From the cell containing the given text, extract its center point as [X, Y] coordinate. 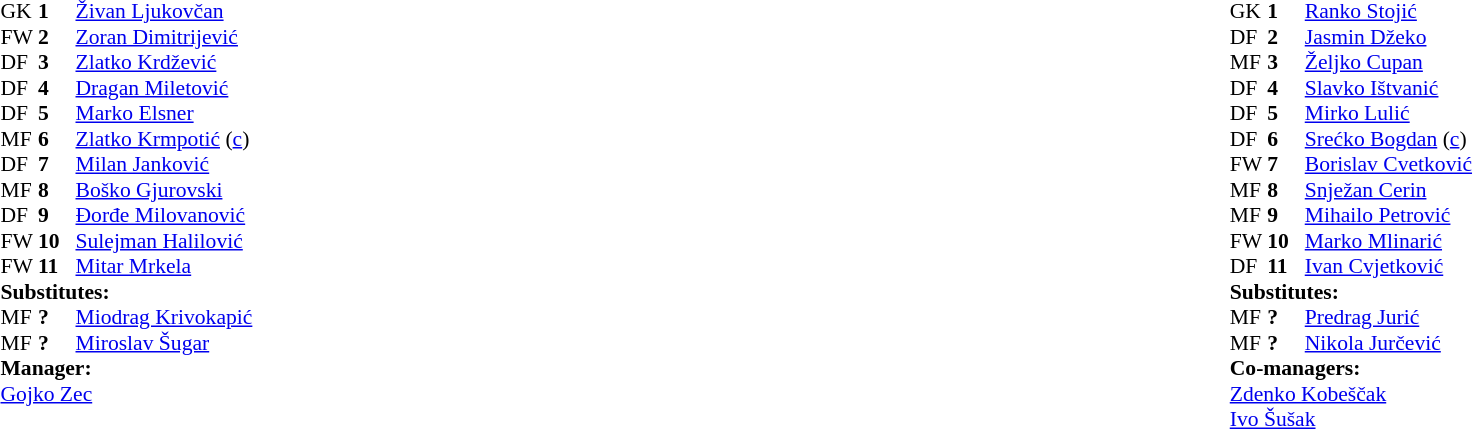
Manager: [188, 369]
Zoran Dimitrijević [226, 37]
Zlatko Krmpotić (c) [226, 139]
Miodrag Krivokapić [226, 317]
Đorđe Milovanović [226, 215]
Marko Elsner [226, 113]
Dragan Miletović [226, 88]
Substitutes: [188, 292]
Gojko Zec [188, 394]
Sulejman Halilović [226, 241]
Boško Gjurovski [226, 190]
Zlatko Krdžević [226, 63]
Milan Janković [226, 165]
Mitar Mrkela [226, 267]
Miroslav Šugar [226, 343]
